Return [X, Y] of the center of cell containing provided text 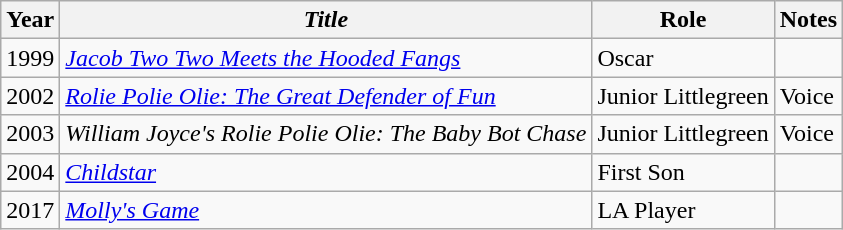
LA Player [683, 210]
Childstar [326, 172]
2017 [30, 210]
Jacob Two Two Meets the Hooded Fangs [326, 58]
2003 [30, 134]
Rolie Polie Olie: The Great Defender of Fun [326, 96]
Molly's Game [326, 210]
2004 [30, 172]
Year [30, 20]
Role [683, 20]
Title [326, 20]
1999 [30, 58]
2002 [30, 96]
Notes [808, 20]
Oscar [683, 58]
William Joyce's Rolie Polie Olie: The Baby Bot Chase [326, 134]
First Son [683, 172]
